Provide the (X, Y) coordinate of the cell's center where the given text is located.  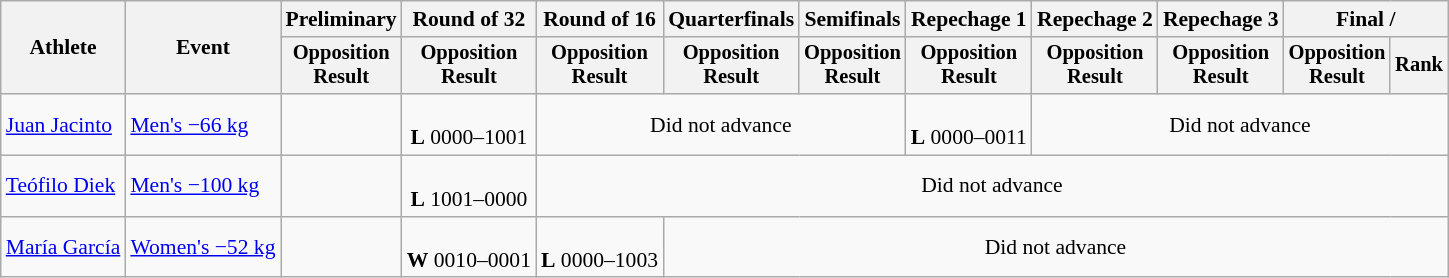
Repechage 1 (969, 19)
Men's −100 kg (202, 186)
L 1001–0000 (469, 186)
María García (64, 248)
Round of 32 (469, 19)
Final / (1366, 19)
Teófilo Diek (64, 186)
Rank (1419, 66)
L 0000–1001 (469, 124)
Quarterfinals (731, 19)
L 0000–0011 (969, 124)
Women's −52 kg (202, 248)
Juan Jacinto (64, 124)
Repechage 2 (1095, 19)
Round of 16 (600, 19)
Men's −66 kg (202, 124)
Athlete (64, 48)
W 0010–0001 (469, 248)
Repechage 3 (1221, 19)
Preliminary (340, 19)
L 0000–1003 (600, 248)
Semifinals (852, 19)
Event (202, 48)
